Search for the cell housing the specified text and yield its (x, y) center coordinate. 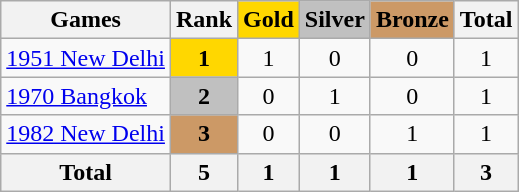
Gold (269, 20)
2 (204, 96)
5 (204, 172)
Silver (334, 20)
Rank (204, 20)
Games (86, 20)
Bronze (412, 20)
1982 New Delhi (86, 134)
1970 Bangkok (86, 96)
1951 New Delhi (86, 58)
